For the text-containing cell, return its midpoint in [X, Y] coordinate format. 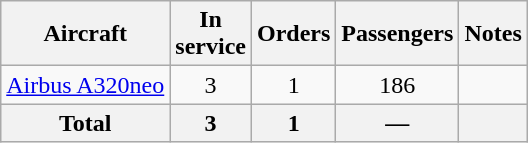
186 [398, 85]
Aircraft [86, 34]
Notes [493, 34]
Total [86, 123]
— [398, 123]
Inservice [211, 34]
Airbus A320neo [86, 85]
Passengers [398, 34]
Orders [293, 34]
